Detect which cell encompasses the target text, then output its [x, y] center coordinate. 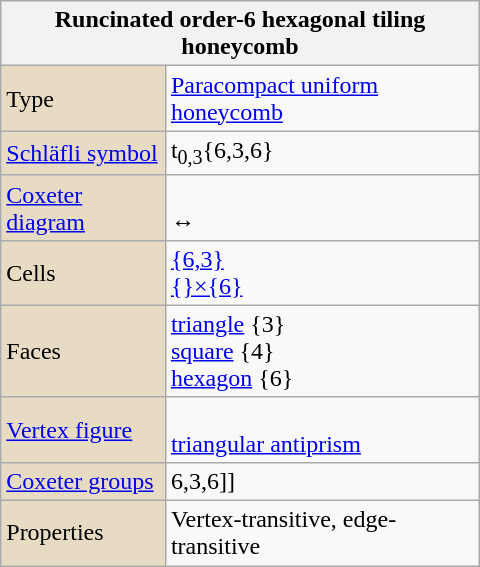
Type [84, 98]
{6,3} {}×{6} [322, 272]
Faces [84, 351]
Properties [84, 534]
Cells [84, 272]
Runcinated order-6 hexagonal tiling honeycomb [240, 34]
Schläfli symbol [84, 153]
Vertex figure [84, 430]
t0,3{6,3,6} [322, 153]
triangular antiprism [322, 430]
Coxeter diagram [84, 208]
Coxeter groups [84, 481]
6,3,6]] [322, 481]
↔ [322, 208]
triangle {3}square {4}hexagon {6} [322, 351]
Vertex-transitive, edge-transitive [322, 534]
Paracompact uniform honeycomb [322, 98]
